Find where the given text appears and provide that cell's center as (X, Y) coordinate. 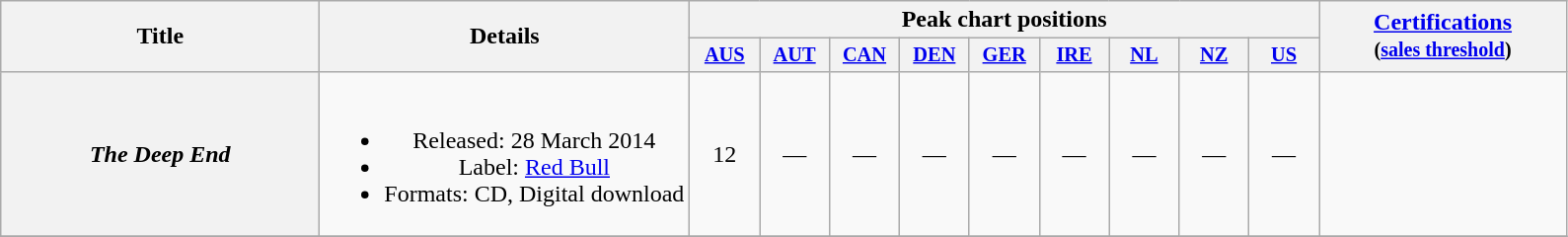
AUS (724, 55)
Certifications(sales threshold) (1443, 37)
AUT (795, 55)
GER (1005, 55)
The Deep End (160, 154)
12 (724, 154)
Peak chart positions (1005, 20)
NZ (1214, 55)
Title (160, 37)
DEN (933, 55)
CAN (864, 55)
NL (1145, 55)
Released: 28 March 2014Label: Red BullFormats: CD, Digital download (505, 154)
US (1285, 55)
Details (505, 37)
IRE (1074, 55)
